From the cell containing the given text, extract its center point as [x, y] coordinate. 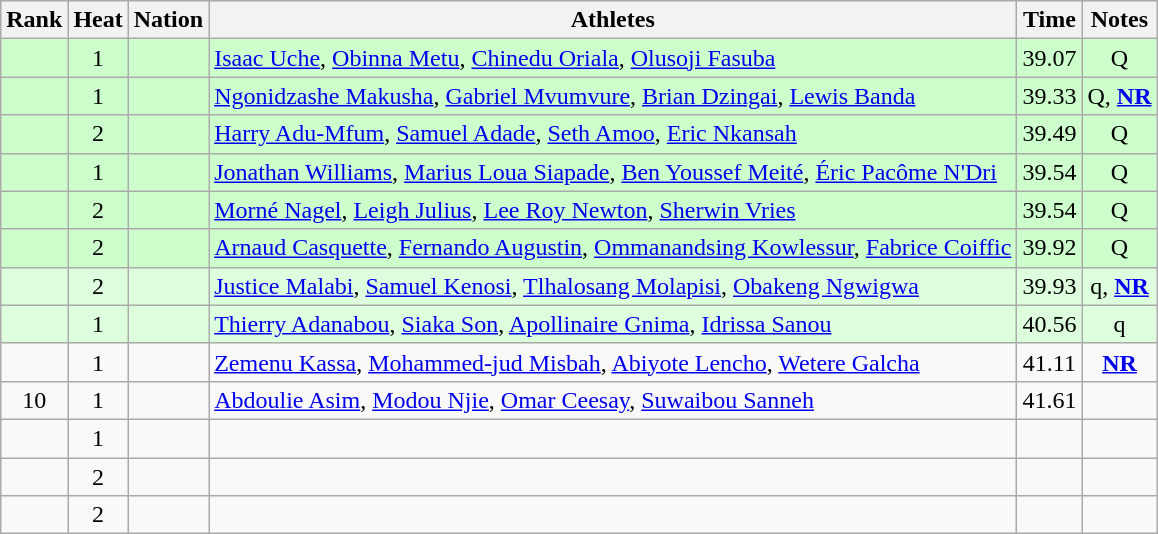
Jonathan Williams, Marius Loua Siapade, Ben Youssef Meité, Éric Pacôme N'Dri [613, 172]
Heat [98, 20]
Q, NR [1120, 96]
39.49 [1050, 134]
Zemenu Kassa, Mohammed-jud Misbah, Abiyote Lencho, Wetere Galcha [613, 362]
Notes [1120, 20]
41.61 [1050, 400]
39.07 [1050, 58]
39.33 [1050, 96]
Abdoulie Asim, Modou Njie, Omar Ceesay, Suwaibou Sanneh [613, 400]
39.93 [1050, 286]
40.56 [1050, 324]
Rank [34, 20]
Harry Adu-Mfum, Samuel Adade, Seth Amoo, Eric Nkansah [613, 134]
Thierry Adanabou, Siaka Son, Apollinaire Gnima, Idrissa Sanou [613, 324]
Arnaud Casquette, Fernando Augustin, Ommanandsing Kowlessur, Fabrice Coiffic [613, 248]
Athletes [613, 20]
41.11 [1050, 362]
q, NR [1120, 286]
NR [1120, 362]
Nation [168, 20]
q [1120, 324]
Time [1050, 20]
10 [34, 400]
Justice Malabi, Samuel Kenosi, Tlhalosang Molapisi, Obakeng Ngwigwa [613, 286]
Morné Nagel, Leigh Julius, Lee Roy Newton, Sherwin Vries [613, 210]
Isaac Uche, Obinna Metu, Chinedu Oriala, Olusoji Fasuba [613, 58]
39.92 [1050, 248]
Ngonidzashe Makusha, Gabriel Mvumvure, Brian Dzingai, Lewis Banda [613, 96]
